Pinpoint the cell where the given text exists, returning its (x, y) midpoint coordinate. 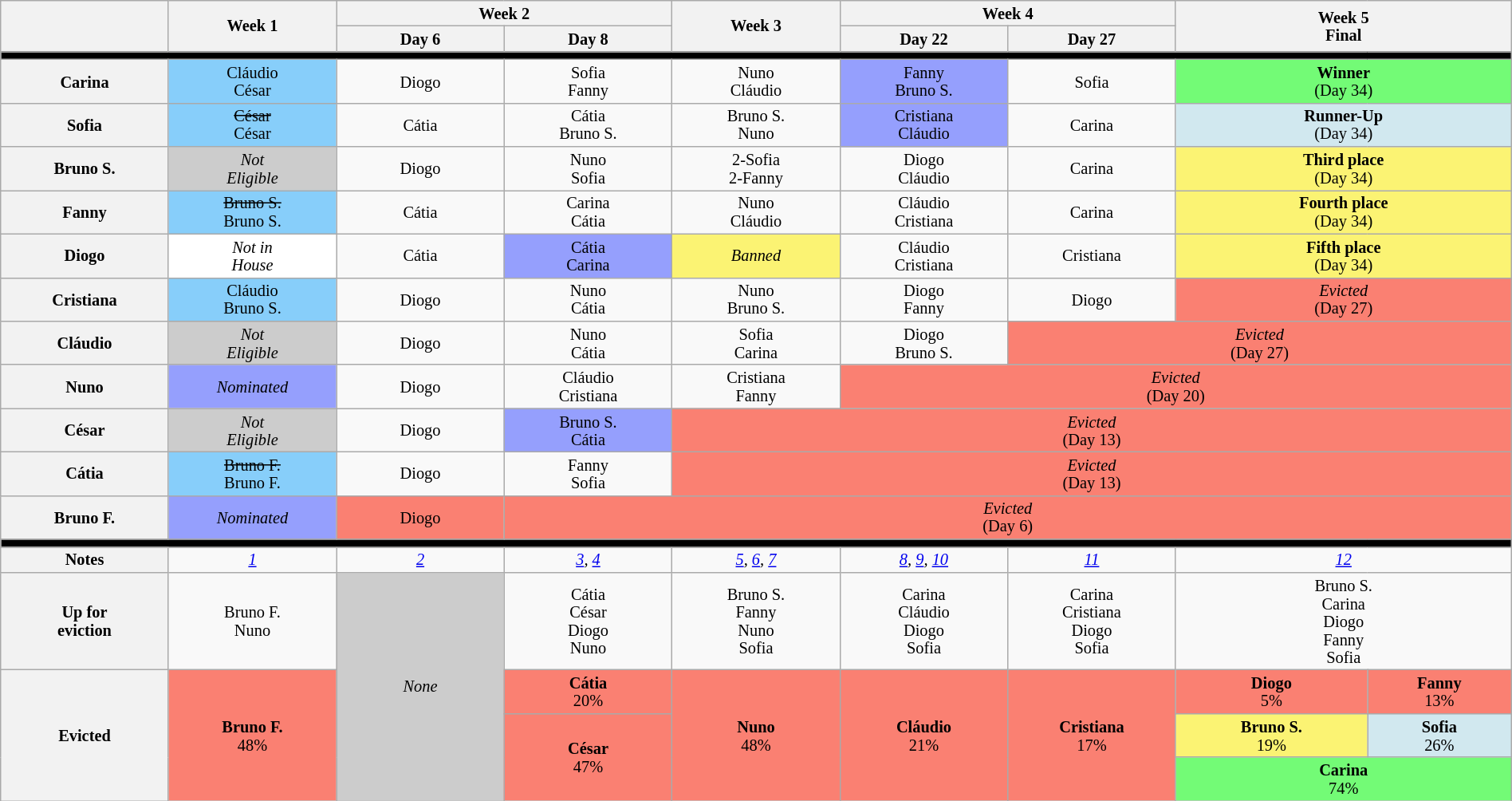
Bruno S.Bruno S. (252, 212)
CarinaCláudioDiogoSofia (923, 621)
FannySofia (588, 474)
Evicted(Day 20) (1175, 386)
NunoBruno S. (756, 300)
Cláudio21% (923, 736)
CristianaCláudio (923, 124)
Fifth place(Day 34) (1343, 255)
Week 4 (1008, 13)
DiogoFanny (923, 300)
Week 2 (504, 13)
Fourth place(Day 34) (1343, 212)
Notes (85, 559)
Day 27 (1092, 38)
Third place(Day 34) (1343, 169)
Week 1 (252, 26)
2-Sofia2-Fanny (756, 169)
Bruno S.Nuno (756, 124)
Evicted (85, 736)
DiogoBruno S. (923, 343)
CláudioCésar (252, 81)
Bruno F.Nuno (252, 621)
Bruno S.19% (1271, 736)
Week 5Final (1343, 26)
SofiaFanny (588, 81)
Diogo5% (1271, 692)
Week 3 (756, 26)
Nuno48% (756, 736)
Evicted(Day 6) (1008, 517)
SofiaCarina (756, 343)
Cláudio (85, 343)
Cátia20% (588, 692)
Not inHouse (252, 255)
Up foreviction (85, 621)
Bruno S. (85, 169)
Fanny (85, 212)
Fanny13% (1439, 692)
CátiaBruno S. (588, 124)
Bruno S.FannyNunoSofia (756, 621)
Cristiana17% (1092, 736)
CarinaCátia (588, 212)
Bruno F.48% (252, 736)
César (85, 431)
2 (420, 559)
CláudioBruno S. (252, 300)
Bruno F.Bruno F. (252, 474)
Bruno S.CarinaDiogoFannySofia (1343, 621)
8, 9, 10 (923, 559)
Winner(Day 34) (1343, 81)
3, 4 (588, 559)
FannyBruno S. (923, 81)
Banned (756, 255)
1 (252, 559)
Runner-Up(Day 34) (1343, 124)
Bruno S.Cátia (588, 431)
NunoSofia (588, 169)
Day 22 (923, 38)
Day 8 (588, 38)
CátiaCésarDiogoNuno (588, 621)
DiogoCláudio (923, 169)
Carina74% (1343, 779)
CarinaCristianaDiogoSofia (1092, 621)
Nuno (85, 386)
Day 6 (420, 38)
César47% (588, 756)
Bruno F. (85, 517)
CristianaFanny (756, 386)
CátiaCarina (588, 255)
CésarCésar (252, 124)
11 (1092, 559)
5, 6, 7 (756, 559)
12 (1343, 559)
None (420, 686)
Sofia26% (1439, 736)
